Determine the [X, Y] coordinate at the center of the cell enclosing the given text.  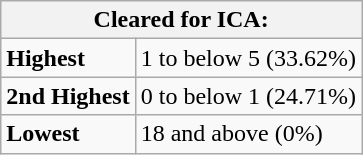
Lowest [68, 134]
Cleared for ICA: [182, 20]
Highest [68, 58]
1 to below 5 (33.62%) [248, 58]
18 and above (0%) [248, 134]
2nd Highest [68, 96]
0 to below 1 (24.71%) [248, 96]
